Detect which cell encompasses the target text, then output its [X, Y] center coordinate. 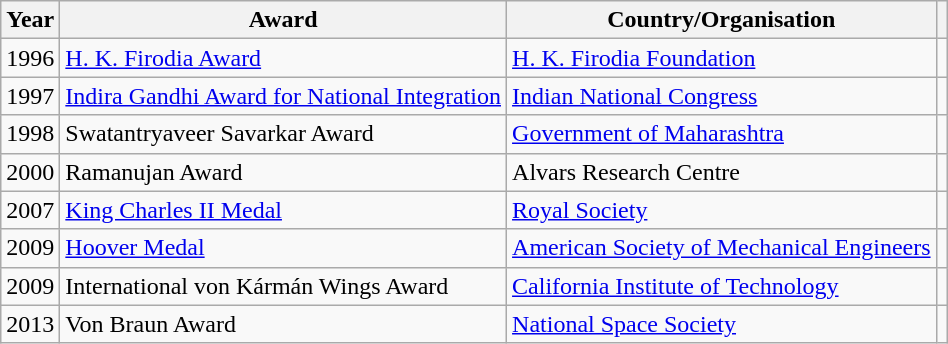
California Institute of Technology [722, 286]
2000 [30, 172]
Award [284, 20]
International von Kármán Wings Award [284, 286]
Swatantryaveer Savarkar Award [284, 134]
H. K. Firodia Award [284, 58]
Alvars Research Centre [722, 172]
King Charles II Medal [284, 210]
1997 [30, 96]
National Space Society [722, 324]
1996 [30, 58]
2013 [30, 324]
Country/Organisation [722, 20]
2007 [30, 210]
Royal Society [722, 210]
Government of Maharashtra [722, 134]
American Society of Mechanical Engineers [722, 248]
Hoover Medal [284, 248]
Year [30, 20]
1998 [30, 134]
Indira Gandhi Award for National Integration [284, 96]
H. K. Firodia Foundation [722, 58]
Indian National Congress [722, 96]
Von Braun Award [284, 324]
Ramanujan Award [284, 172]
